Output the [x, y] coordinate of the center of the cell containing the given text.  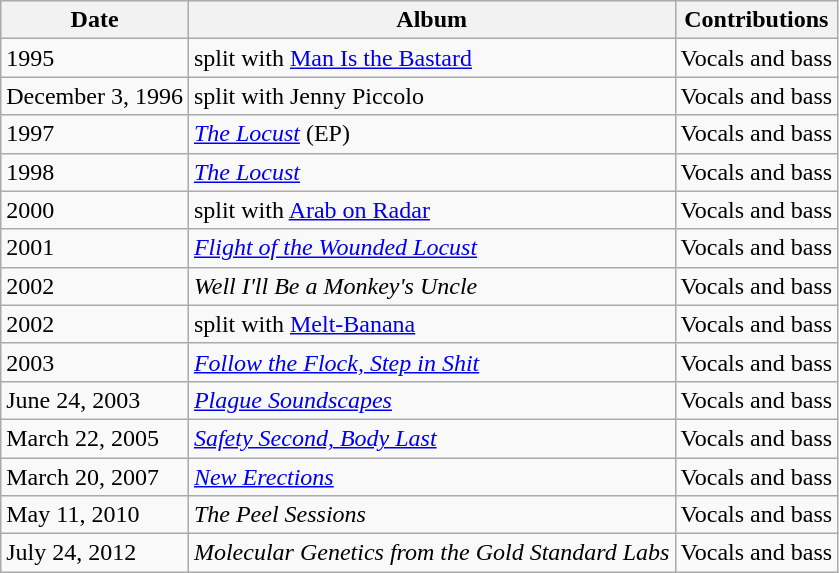
Flight of the Wounded Locust [432, 248]
split with Melt-Banana [432, 324]
Well I'll Be a Monkey's Uncle [432, 286]
May 11, 2010 [95, 515]
Safety Second, Body Last [432, 438]
split with Jenny Piccolo [432, 96]
1995 [95, 58]
1997 [95, 134]
June 24, 2003 [95, 400]
split with Man Is the Bastard [432, 58]
2003 [95, 362]
March 20, 2007 [95, 477]
March 22, 2005 [95, 438]
Molecular Genetics from the Gold Standard Labs [432, 553]
Album [432, 20]
2000 [95, 210]
New Erections [432, 477]
December 3, 1996 [95, 96]
July 24, 2012 [95, 553]
Follow the Flock, Step in Shit [432, 362]
The Peel Sessions [432, 515]
Plague Soundscapes [432, 400]
The Locust (EP) [432, 134]
split with Arab on Radar [432, 210]
The Locust [432, 172]
1998 [95, 172]
Contributions [756, 20]
Date [95, 20]
2001 [95, 248]
